Provide the (x, y) coordinate of the cell's center where the given text is located.  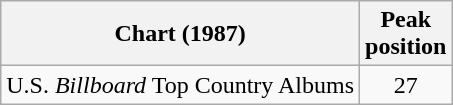
Chart (1987) (180, 34)
U.S. Billboard Top Country Albums (180, 85)
27 (406, 85)
Peakposition (406, 34)
